From the cell containing the given text, extract its center point as [x, y] coordinate. 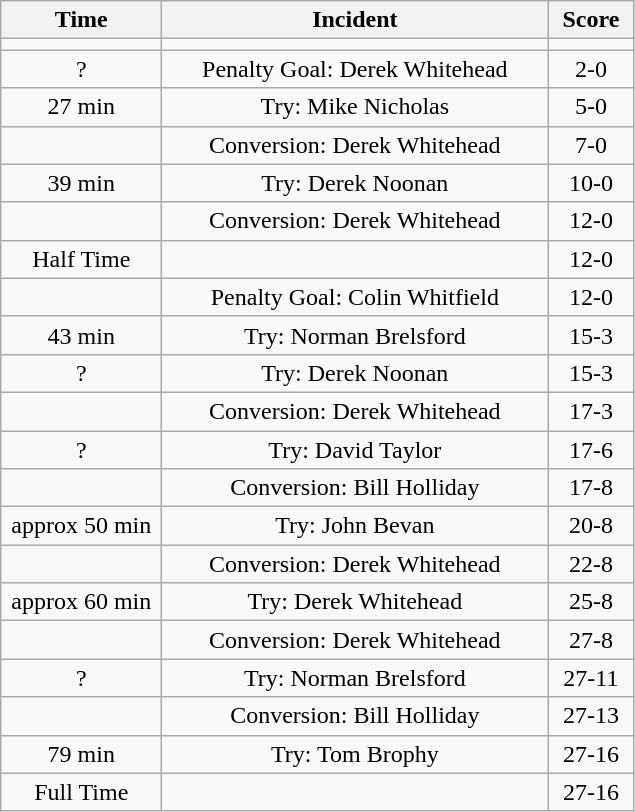
approx 60 min [82, 602]
39 min [82, 183]
17-8 [591, 488]
20-8 [591, 526]
43 min [82, 335]
Try: John Bevan [355, 526]
Try: Derek Whitehead [355, 602]
Half Time [82, 259]
27-8 [591, 640]
Penalty Goal: Derek Whitehead [355, 69]
Time [82, 20]
10-0 [591, 183]
Full Time [82, 792]
22-8 [591, 564]
79 min [82, 754]
17-3 [591, 411]
17-6 [591, 449]
2-0 [591, 69]
27-11 [591, 678]
Incident [355, 20]
approx 50 min [82, 526]
25-8 [591, 602]
Try: Mike Nicholas [355, 107]
5-0 [591, 107]
7-0 [591, 145]
Try: Tom Brophy [355, 754]
27 min [82, 107]
27-13 [591, 716]
Try: David Taylor [355, 449]
Penalty Goal: Colin Whitfield [355, 297]
Score [591, 20]
